Determine the (X, Y) coordinate at the center of the cell enclosing the given text.  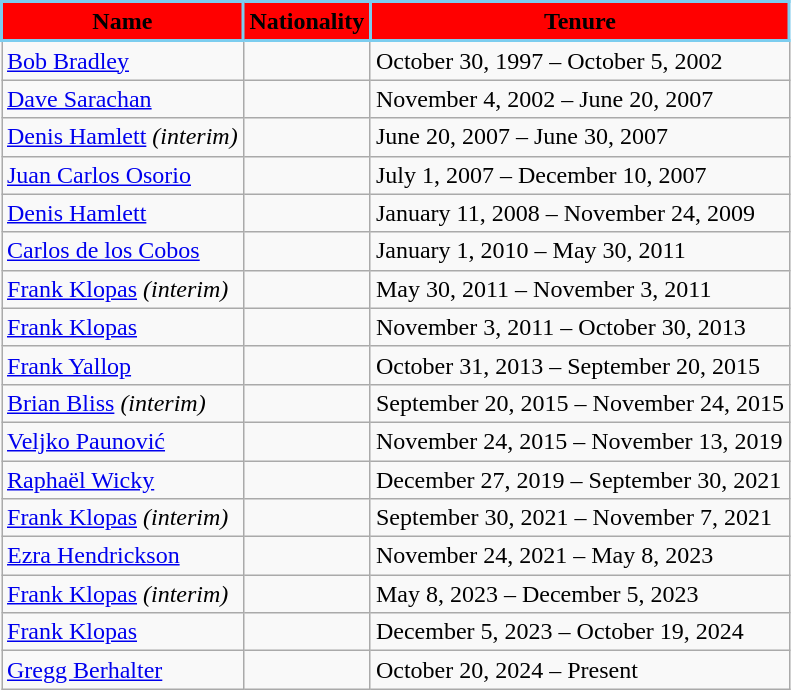
October 31, 2013 – September 20, 2015 (580, 365)
September 30, 2021 – November 7, 2021 (580, 518)
Nationality (306, 22)
Veljko Paunović (123, 441)
Denis Hamlett (interim) (123, 137)
Ezra Hendrickson (123, 556)
November 24, 2015 – November 13, 2019 (580, 441)
June 20, 2007 – June 30, 2007 (580, 137)
December 5, 2023 – October 19, 2024 (580, 632)
Name (123, 22)
May 8, 2023 – December 5, 2023 (580, 594)
September 20, 2015 – November 24, 2015 (580, 403)
Gregg Berhalter (123, 670)
July 1, 2007 – December 10, 2007 (580, 175)
Denis Hamlett (123, 213)
October 20, 2024 – Present (580, 670)
January 1, 2010 – May 30, 2011 (580, 251)
May 30, 2011 – November 3, 2011 (580, 289)
Brian Bliss (interim) (123, 403)
Juan Carlos Osorio (123, 175)
Tenure (580, 22)
January 11, 2008 – November 24, 2009 (580, 213)
October 30, 1997 – October 5, 2002 (580, 60)
Dave Sarachan (123, 99)
Bob Bradley (123, 60)
November 4, 2002 – June 20, 2007 (580, 99)
Carlos de los Cobos (123, 251)
Raphaël Wicky (123, 479)
November 24, 2021 – May 8, 2023 (580, 556)
December 27, 2019 – September 30, 2021 (580, 479)
Frank Yallop (123, 365)
November 3, 2011 – October 30, 2013 (580, 327)
